Capture the cell that displays the provided text and extract its (x, y) central coordinate. 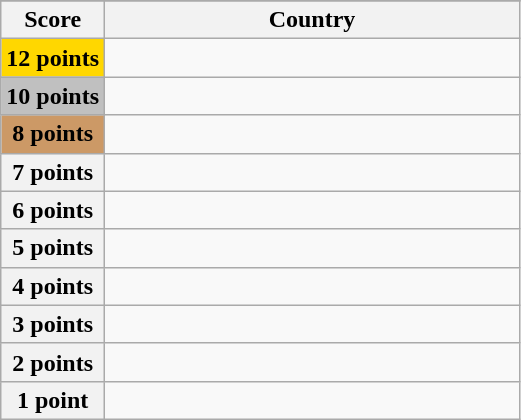
5 points (53, 248)
8 points (53, 134)
12 points (53, 58)
7 points (53, 172)
4 points (53, 286)
3 points (53, 324)
6 points (53, 210)
10 points (53, 96)
Score (53, 20)
2 points (53, 362)
Country (312, 20)
1 point (53, 400)
